Return the (x, y) coordinate for the center point of the cell that contains the specified text.  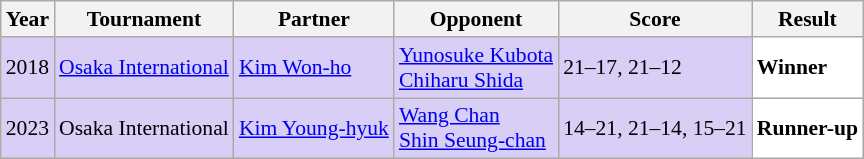
Wang Chan Shin Seung-chan (476, 128)
Opponent (476, 19)
Tournament (144, 19)
Year (28, 19)
Yunosuke Kubota Chiharu Shida (476, 68)
Kim Won-ho (314, 68)
Score (655, 19)
21–17, 21–12 (655, 68)
2018 (28, 68)
Kim Young-hyuk (314, 128)
Partner (314, 19)
Result (808, 19)
Winner (808, 68)
14–21, 21–14, 15–21 (655, 128)
2023 (28, 128)
Runner-up (808, 128)
